Pinpoint the cell where the given text exists, returning its [X, Y] midpoint coordinate. 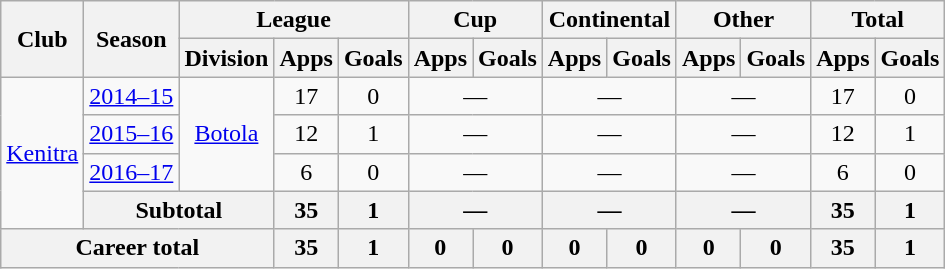
Botola [226, 134]
League [294, 20]
Season [132, 39]
Career total [138, 248]
Division [226, 58]
2016–17 [132, 172]
Other [743, 20]
Subtotal [179, 210]
Continental [609, 20]
2015–16 [132, 134]
Kenitra [42, 153]
2014–15 [132, 96]
Total [878, 20]
Club [42, 39]
Cup [475, 20]
